For the text-containing cell, return its midpoint in (x, y) coordinate format. 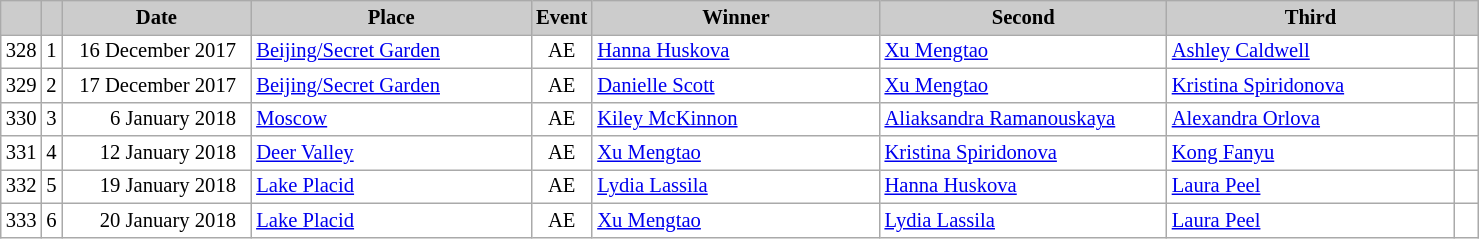
332 (22, 186)
Date (157, 17)
Kiley McKinnon (736, 119)
5 (51, 186)
Ashley Caldwell (1310, 51)
20 January 2018 (157, 220)
331 (22, 153)
Deer Valley (391, 153)
16 December 2017 (157, 51)
Second (1024, 17)
6 (51, 220)
Place (391, 17)
3 (51, 119)
Moscow (391, 119)
2 (51, 85)
12 January 2018 (157, 153)
Aliaksandra Ramanouskaya (1024, 119)
328 (22, 51)
330 (22, 119)
Kong Fanyu (1310, 153)
1 (51, 51)
17 December 2017 (157, 85)
Event (562, 17)
Alexandra Orlova (1310, 119)
6 January 2018 (157, 119)
4 (51, 153)
333 (22, 220)
19 January 2018 (157, 186)
Winner (736, 17)
329 (22, 85)
Third (1310, 17)
Danielle Scott (736, 85)
